Capture the cell that displays the provided text and extract its [X, Y] central coordinate. 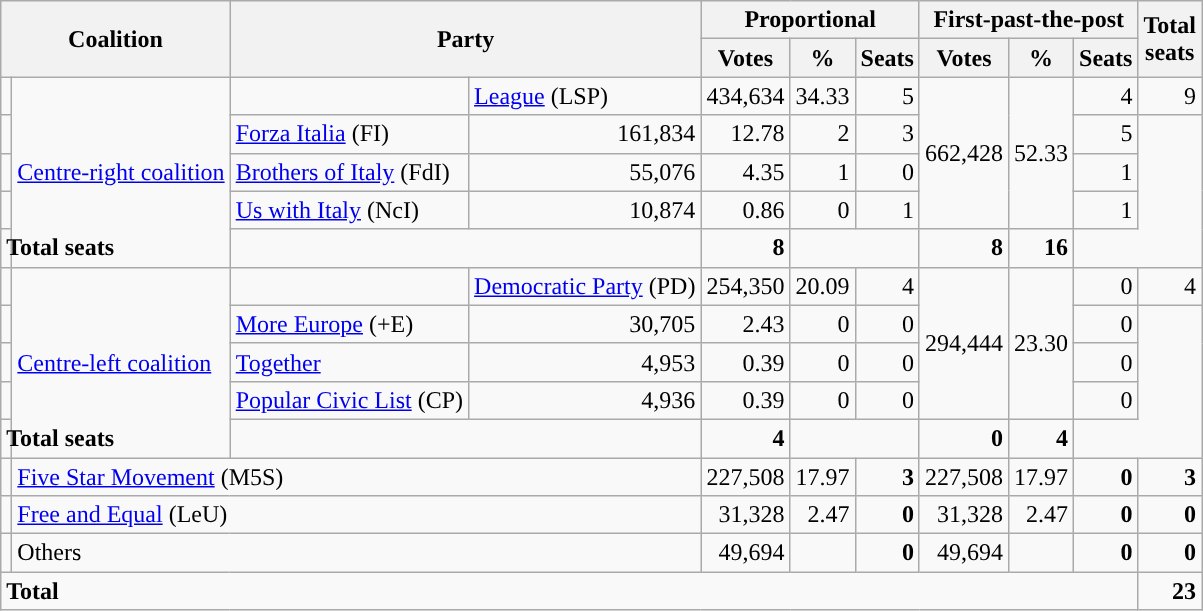
Coalition [116, 39]
More Europe (+E) [349, 324]
4.35 [746, 172]
League (LSP) [585, 96]
16 [1040, 248]
30,705 [585, 324]
254,350 [746, 286]
4,953 [585, 362]
2.43 [746, 324]
Centre-left coalition [121, 362]
34.33 [822, 96]
Popular Civic List (CP) [349, 400]
Us with Italy (NcI) [349, 210]
First-past-the-post [1028, 20]
434,634 [746, 96]
23 [1170, 591]
9 [1170, 96]
55,076 [585, 172]
52.33 [1040, 153]
Totalseats [1170, 39]
23.30 [1040, 343]
161,834 [585, 134]
10,874 [585, 210]
Centre-right coalition [121, 172]
Free and Equal (LeU) [356, 515]
662,428 [964, 153]
Party [466, 39]
12.78 [746, 134]
Total [570, 591]
20.09 [822, 286]
Five Star Movement (M5S) [356, 477]
0.86 [746, 210]
4,936 [585, 400]
Others [356, 553]
Proportional [810, 20]
2 [822, 134]
Democratic Party (PD) [585, 286]
Brothers of Italy (FdI) [349, 172]
294,444 [964, 343]
Forza Italia (FI) [349, 134]
Together [349, 362]
